Capture the cell that displays the provided text and extract its (X, Y) central coordinate. 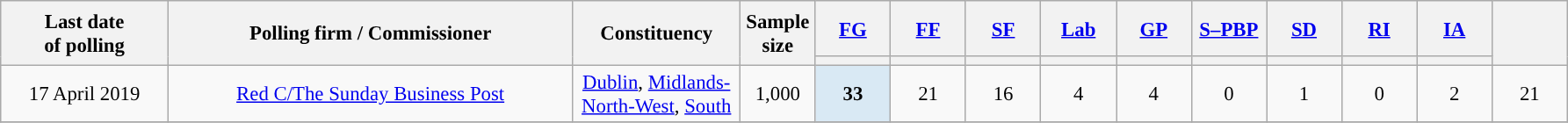
Lab (1079, 28)
17 April 2019 (84, 95)
GP (1153, 28)
Constituency (657, 33)
Polling firm / Commissioner (371, 33)
IA (1455, 28)
2 (1455, 95)
SF (1003, 28)
FF (929, 28)
Last dateof polling (84, 33)
16 (1003, 95)
RI (1379, 28)
33 (853, 95)
Samplesize (778, 33)
SD (1304, 28)
S–PBP (1229, 28)
1 (1304, 95)
1,000 (778, 95)
Red C/The Sunday Business Post (371, 95)
FG (853, 28)
Dublin, Midlands-North-West, South (657, 95)
